Detect which cell encompasses the target text, then output its (x, y) center coordinate. 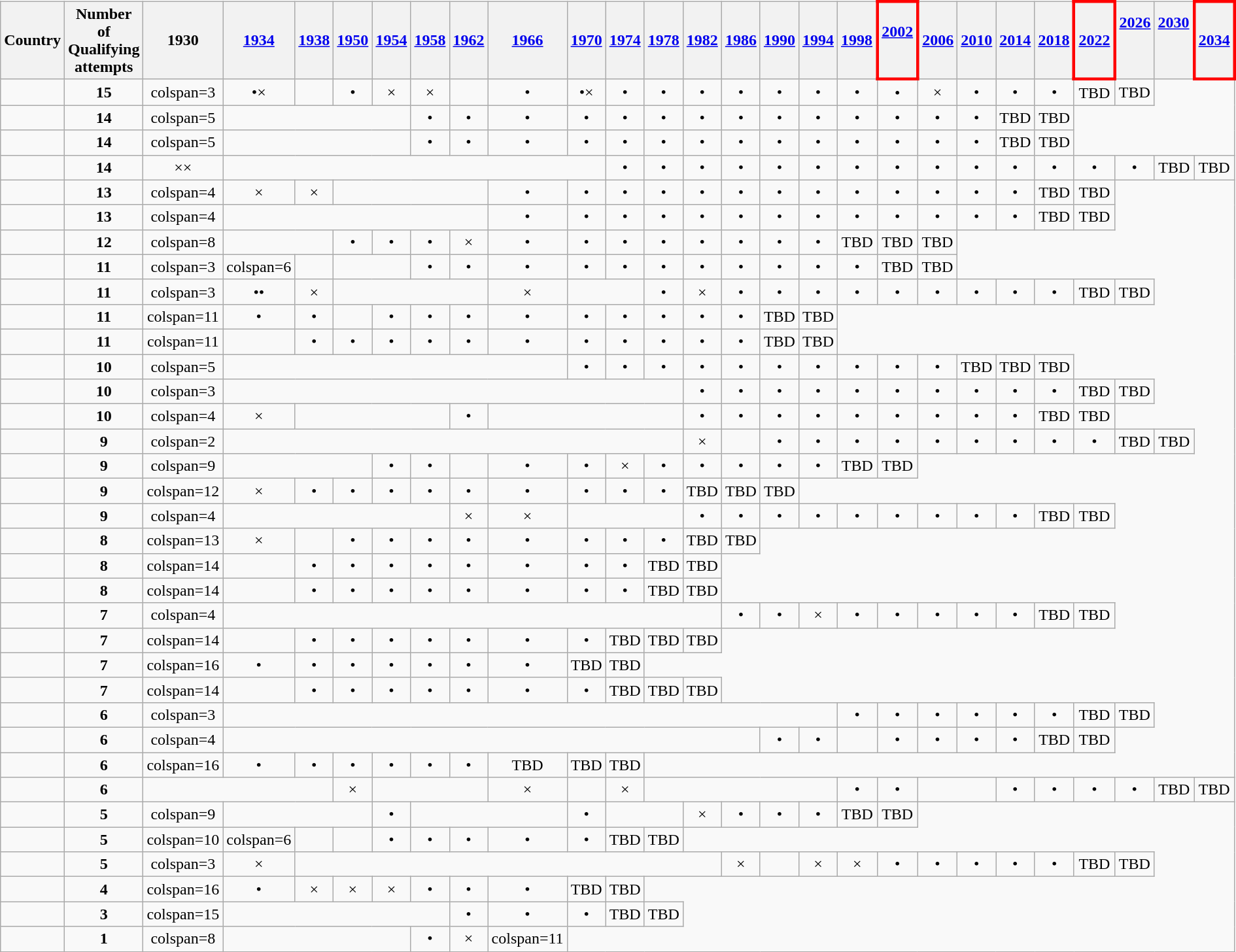
colspan=10 (183, 840)
2026 (1134, 41)
1966 (527, 41)
1930 (183, 41)
1962 (468, 41)
1938 (314, 41)
1986 (740, 41)
1934 (259, 41)
12 (103, 242)
×× (183, 167)
colspan=15 (183, 914)
2034 (1214, 41)
Number of Qualifyingattempts (103, 41)
1990 (780, 41)
1970 (586, 41)
colspan=12 (183, 491)
colspan=2 (183, 441)
1954 (391, 41)
2022 (1094, 41)
2006 (938, 41)
•• (259, 292)
2018 (1054, 41)
colspan=13 (183, 541)
1974 (625, 41)
15 (103, 92)
2014 (1015, 41)
2002 (897, 41)
1958 (430, 41)
1994 (817, 41)
1950 (353, 41)
2030 (1175, 41)
1982 (702, 41)
4 (103, 889)
1998 (858, 41)
2010 (977, 41)
1 (103, 939)
1978 (663, 41)
Country (33, 41)
3 (103, 914)
